Capture the cell that displays the provided text and extract its [x, y] central coordinate. 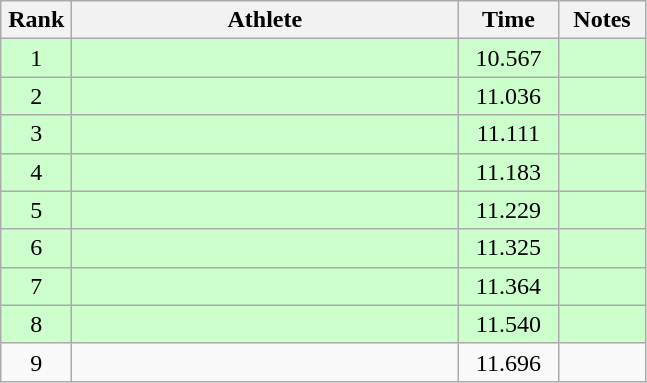
11.540 [508, 324]
10.567 [508, 58]
7 [36, 286]
6 [36, 248]
4 [36, 172]
9 [36, 362]
11.696 [508, 362]
11.111 [508, 134]
1 [36, 58]
11.183 [508, 172]
11.325 [508, 248]
Athlete [265, 20]
2 [36, 96]
Notes [602, 20]
8 [36, 324]
11.364 [508, 286]
11.229 [508, 210]
Time [508, 20]
Rank [36, 20]
5 [36, 210]
11.036 [508, 96]
3 [36, 134]
